Provide the (x, y) coordinate of the cell's center where the given text is located.  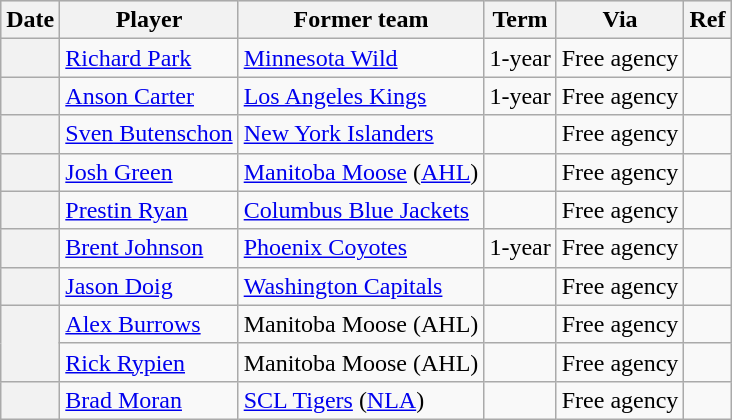
Columbus Blue Jackets (361, 210)
Minnesota Wild (361, 58)
Anson Carter (149, 96)
Ref (708, 20)
Rick Rypien (149, 362)
New York Islanders (361, 134)
Term (520, 20)
Jason Doig (149, 286)
Former team (361, 20)
Prestin Ryan (149, 210)
Player (149, 20)
Richard Park (149, 58)
Brent Johnson (149, 248)
Phoenix Coyotes (361, 248)
Via (620, 20)
Date (30, 20)
SCL Tigers (NLA) (361, 400)
Los Angeles Kings (361, 96)
Alex Burrows (149, 324)
Sven Butenschon (149, 134)
Brad Moran (149, 400)
Washington Capitals (361, 286)
Josh Green (149, 172)
